Return (x, y) of the center of cell containing provided text 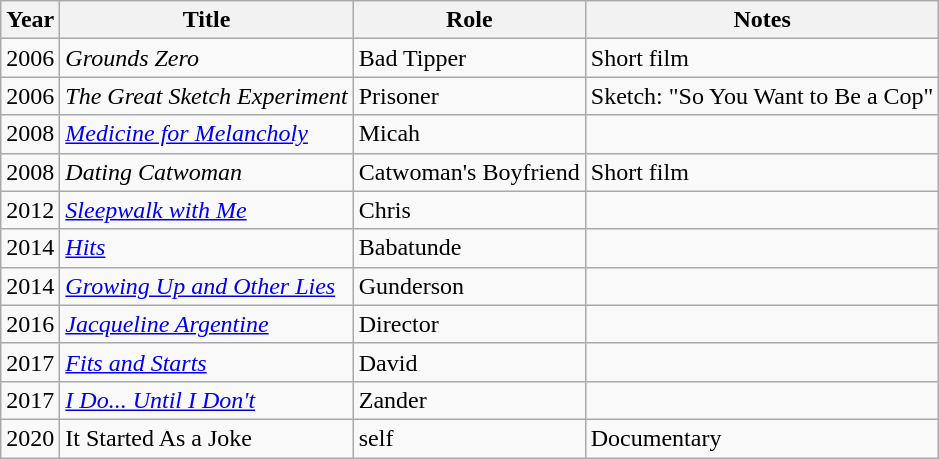
2012 (30, 210)
Notes (762, 20)
Dating Catwoman (206, 172)
The Great Sketch Experiment (206, 96)
2016 (30, 324)
Micah (469, 134)
Catwoman's Boyfriend (469, 172)
Growing Up and Other Lies (206, 286)
It Started As a Joke (206, 438)
Medicine for Melancholy (206, 134)
self (469, 438)
David (469, 362)
Documentary (762, 438)
Bad Tipper (469, 58)
Jacqueline Argentine (206, 324)
Babatunde (469, 248)
I Do... Until I Don't (206, 400)
Hits (206, 248)
2020 (30, 438)
Chris (469, 210)
Sketch: "So You Want to Be a Cop" (762, 96)
Sleepwalk with Me (206, 210)
Zander (469, 400)
Gunderson (469, 286)
Director (469, 324)
Grounds Zero (206, 58)
Title (206, 20)
Role (469, 20)
Prisoner (469, 96)
Fits and Starts (206, 362)
Year (30, 20)
